Provide the (X, Y) coordinate of the cell's center where the given text is located.  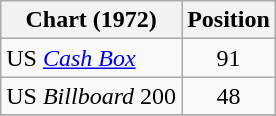
91 (229, 58)
48 (229, 96)
Chart (1972) (92, 20)
US Cash Box (92, 58)
Position (229, 20)
US Billboard 200 (92, 96)
